Return (X, Y) of the center of cell containing provided text 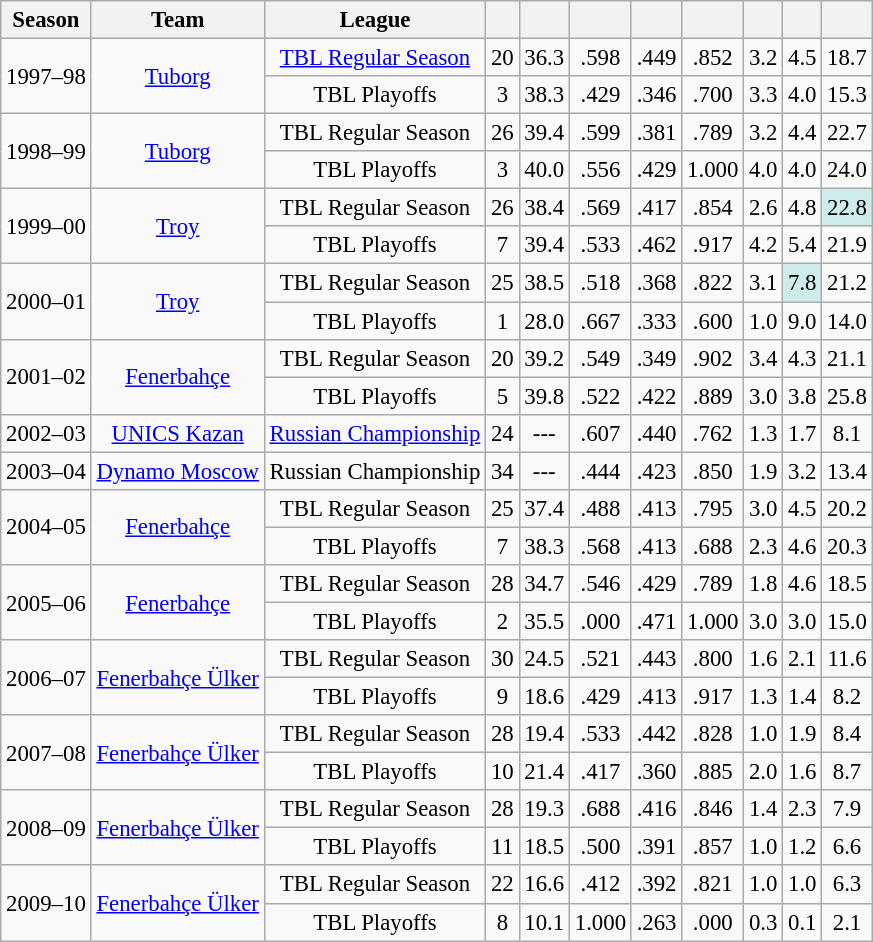
.488 (600, 509)
2005–06 (46, 602)
22.7 (847, 133)
15.3 (847, 95)
19.4 (544, 734)
4.3 (802, 358)
38.5 (544, 283)
5.4 (802, 245)
League (374, 20)
1997–98 (46, 76)
2.0 (764, 772)
.885 (713, 772)
21.2 (847, 283)
.556 (600, 170)
0.1 (802, 922)
.500 (600, 847)
.412 (600, 885)
.423 (656, 471)
16.6 (544, 885)
.846 (713, 809)
.346 (656, 95)
.416 (656, 809)
11 (502, 847)
Team (178, 20)
.349 (656, 358)
.569 (600, 208)
.667 (600, 321)
.449 (656, 58)
8.7 (847, 772)
.600 (713, 321)
3.1 (764, 283)
7.8 (802, 283)
2008–09 (46, 828)
24.0 (847, 170)
6.6 (847, 847)
.854 (713, 208)
18.6 (544, 697)
3.4 (764, 358)
.546 (600, 584)
39.2 (544, 358)
34.7 (544, 584)
.368 (656, 283)
22 (502, 885)
.889 (713, 396)
2004–05 (46, 528)
4.8 (802, 208)
.850 (713, 471)
0.3 (764, 922)
.442 (656, 734)
.440 (656, 433)
11.6 (847, 659)
.598 (600, 58)
.822 (713, 283)
.392 (656, 885)
38.4 (544, 208)
28.0 (544, 321)
.444 (600, 471)
1.7 (802, 433)
1.8 (764, 584)
10 (502, 772)
21.1 (847, 358)
2003–04 (46, 471)
1.2 (802, 847)
19.3 (544, 809)
.902 (713, 358)
2.6 (764, 208)
.857 (713, 847)
8 (502, 922)
9.0 (802, 321)
.522 (600, 396)
24.5 (544, 659)
.762 (713, 433)
.549 (600, 358)
.852 (713, 58)
.599 (600, 133)
.800 (713, 659)
2009–10 (46, 904)
1999–00 (46, 226)
1998–99 (46, 152)
20.3 (847, 546)
.700 (713, 95)
22.8 (847, 208)
2000–01 (46, 302)
.568 (600, 546)
21.9 (847, 245)
.443 (656, 659)
.391 (656, 847)
.521 (600, 659)
2007–08 (46, 752)
5 (502, 396)
.333 (656, 321)
21.4 (544, 772)
10.1 (544, 922)
.821 (713, 885)
.828 (713, 734)
2002–03 (46, 433)
4.2 (764, 245)
8.4 (847, 734)
37.4 (544, 509)
30 (502, 659)
.263 (656, 922)
2006–07 (46, 678)
.795 (713, 509)
2001–02 (46, 376)
1 (502, 321)
UNICS Kazan (178, 433)
35.5 (544, 621)
25.8 (847, 396)
36.3 (544, 58)
9 (502, 697)
20.2 (847, 509)
.607 (600, 433)
18.7 (847, 58)
.422 (656, 396)
Dynamo Moscow (178, 471)
8.1 (847, 433)
7.9 (847, 809)
14.0 (847, 321)
39.8 (544, 396)
.462 (656, 245)
4.4 (802, 133)
2 (502, 621)
3.8 (802, 396)
.471 (656, 621)
Season (46, 20)
.381 (656, 133)
13.4 (847, 471)
.518 (600, 283)
15.0 (847, 621)
34 (502, 471)
6.3 (847, 885)
.360 (656, 772)
3.3 (764, 95)
24 (502, 433)
8.2 (847, 697)
40.0 (544, 170)
